Provide the (x, y) coordinate of the cell's center where the given text is located.  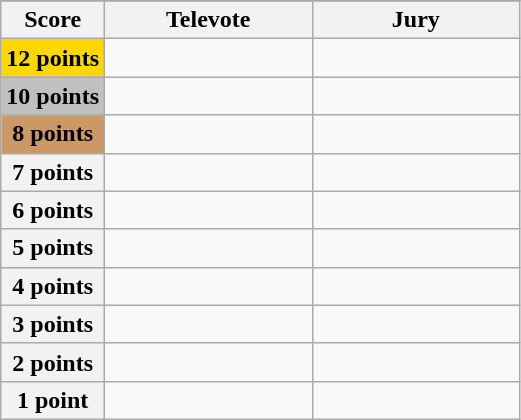
Score (53, 20)
12 points (53, 58)
1 point (53, 400)
6 points (53, 210)
3 points (53, 324)
Jury (416, 20)
5 points (53, 248)
4 points (53, 286)
7 points (53, 172)
2 points (53, 362)
Televote (209, 20)
10 points (53, 96)
8 points (53, 134)
